Identify which cell holds the provided text, then report its [X, Y] central coordinate. 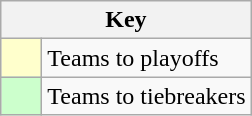
Teams to playoffs [146, 58]
Teams to tiebreakers [146, 96]
Key [126, 20]
